Return (x, y) of the center of cell containing provided text 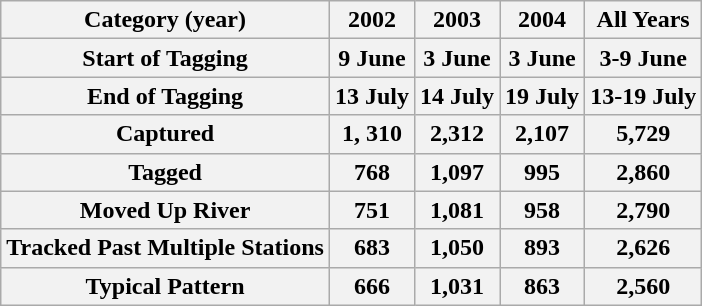
751 (372, 210)
2002 (372, 20)
3-9 June (644, 58)
Category (year) (166, 20)
5,729 (644, 134)
958 (542, 210)
2,560 (644, 286)
Tagged (166, 172)
2,107 (542, 134)
666 (372, 286)
All Years (644, 20)
995 (542, 172)
863 (542, 286)
Typical Pattern (166, 286)
14 July (456, 96)
2,626 (644, 248)
1, 310 (372, 134)
Moved Up River (166, 210)
768 (372, 172)
2003 (456, 20)
893 (542, 248)
9 June (372, 58)
1,031 (456, 286)
19 July (542, 96)
2,860 (644, 172)
2,312 (456, 134)
1,097 (456, 172)
End of Tagging (166, 96)
13-19 July (644, 96)
2004 (542, 20)
Captured (166, 134)
Start of Tagging (166, 58)
683 (372, 248)
1,050 (456, 248)
Tracked Past Multiple Stations (166, 248)
1,081 (456, 210)
13 July (372, 96)
2,790 (644, 210)
